Return the [x, y] coordinate for the center point of the cell that contains the specified text.  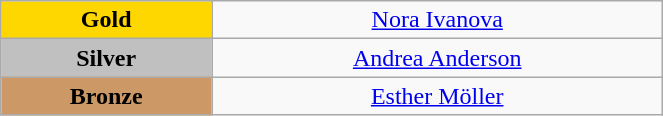
Esther Möller [438, 96]
Gold [106, 20]
Bronze [106, 96]
Nora Ivanova [438, 20]
Silver [106, 58]
Andrea Anderson [438, 58]
